Identify which cell holds the provided text, then report its [x, y] central coordinate. 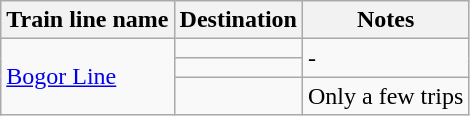
Destination [238, 20]
- [385, 58]
Train line name [88, 20]
Notes [385, 20]
Bogor Line [88, 77]
Only a few trips [385, 96]
